For the text-containing cell, return its midpoint in (x, y) coordinate format. 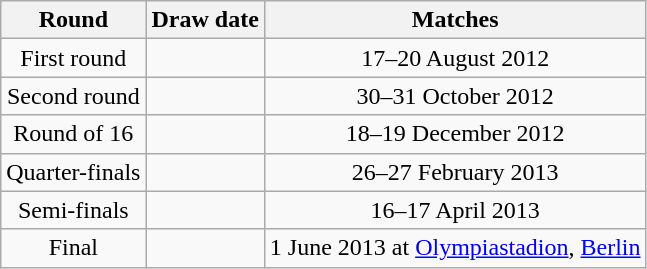
Quarter-finals (74, 172)
1 June 2013 at Olympiastadion, Berlin (455, 248)
16–17 April 2013 (455, 210)
First round (74, 58)
Second round (74, 96)
Round (74, 20)
30–31 October 2012 (455, 96)
Draw date (205, 20)
Round of 16 (74, 134)
17–20 August 2012 (455, 58)
Semi-finals (74, 210)
26–27 February 2013 (455, 172)
18–19 December 2012 (455, 134)
Final (74, 248)
Matches (455, 20)
